Find where the given text appears and provide that cell's center as (X, Y) coordinate. 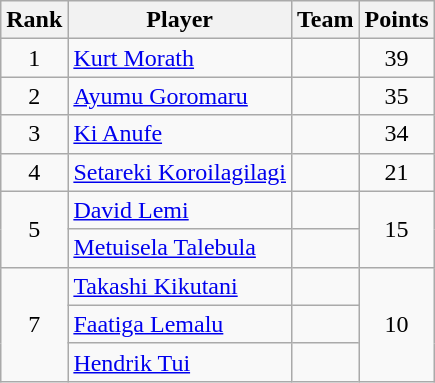
David Lemi (180, 210)
Kurt Morath (180, 58)
10 (396, 324)
Faatiga Lemalu (180, 324)
Team (326, 20)
1 (34, 58)
Points (396, 20)
Ki Anufe (180, 134)
Hendrik Tui (180, 362)
2 (34, 96)
15 (396, 229)
3 (34, 134)
21 (396, 172)
Player (180, 20)
Ayumu Goromaru (180, 96)
Takashi Kikutani (180, 286)
35 (396, 96)
Rank (34, 20)
34 (396, 134)
5 (34, 229)
Metuisela Talebula (180, 248)
39 (396, 58)
7 (34, 324)
4 (34, 172)
Setareki Koroilagilagi (180, 172)
